Find where the given text appears and provide that cell's center as [x, y] coordinate. 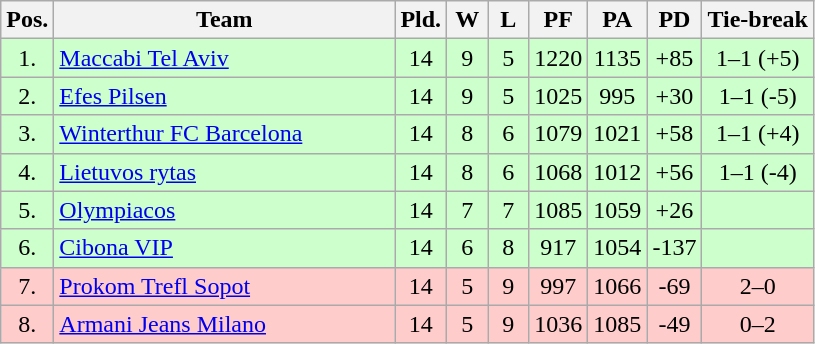
PA [618, 20]
1079 [558, 134]
0–2 [758, 324]
Armani Jeans Milano [224, 324]
+56 [674, 172]
1025 [558, 96]
1. [28, 58]
1054 [618, 248]
1068 [558, 172]
+85 [674, 58]
+58 [674, 134]
4. [28, 172]
Efes Pilsen [224, 96]
+30 [674, 96]
1012 [618, 172]
1059 [618, 210]
PD [674, 20]
Prokom Trefl Sopot [224, 286]
L [508, 20]
1–1 (+4) [758, 134]
-137 [674, 248]
PF [558, 20]
917 [558, 248]
Cibona VIP [224, 248]
Winterthur FC Barcelona [224, 134]
997 [558, 286]
1–1 (+5) [758, 58]
3. [28, 134]
1220 [558, 58]
Team [224, 20]
W [468, 20]
7. [28, 286]
-69 [674, 286]
Maccabi Tel Aviv [224, 58]
1–1 (-4) [758, 172]
1036 [558, 324]
2–0 [758, 286]
5. [28, 210]
6. [28, 248]
Lietuvos rytas [224, 172]
1021 [618, 134]
Olympiacos [224, 210]
Pos. [28, 20]
8. [28, 324]
995 [618, 96]
+26 [674, 210]
1–1 (-5) [758, 96]
Pld. [421, 20]
-49 [674, 324]
2. [28, 96]
1066 [618, 286]
1135 [618, 58]
Tie-break [758, 20]
